Search for the cell housing the specified text and yield its [X, Y] center coordinate. 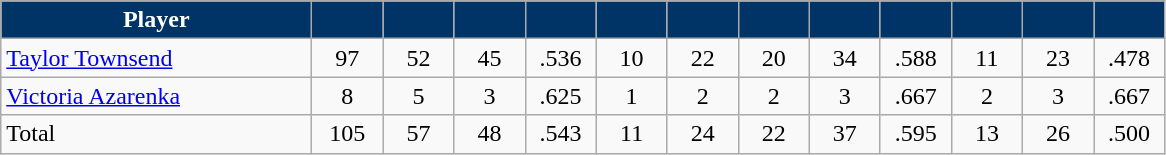
105 [348, 134]
23 [1058, 58]
.500 [1130, 134]
.625 [560, 96]
52 [418, 58]
97 [348, 58]
.478 [1130, 58]
8 [348, 96]
10 [632, 58]
13 [986, 134]
Total [156, 134]
5 [418, 96]
37 [844, 134]
1 [632, 96]
.536 [560, 58]
48 [490, 134]
26 [1058, 134]
24 [702, 134]
Player [156, 20]
34 [844, 58]
.588 [916, 58]
20 [774, 58]
.543 [560, 134]
57 [418, 134]
Victoria Azarenka [156, 96]
45 [490, 58]
.595 [916, 134]
Taylor Townsend [156, 58]
